Capture the cell that displays the provided text and extract its (X, Y) central coordinate. 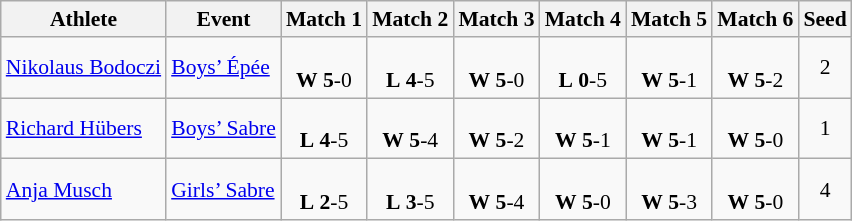
Seed (824, 19)
Boys’ Épée (224, 68)
W 5-3 (669, 190)
Event (224, 19)
Match 3 (496, 19)
1 (824, 128)
Match 5 (669, 19)
Match 2 (410, 19)
Girls’ Sabre (224, 190)
Athlete (84, 19)
L 3-5 (410, 190)
4 (824, 190)
L 0-5 (583, 68)
Match 1 (324, 19)
Richard Hübers (84, 128)
Match 4 (583, 19)
L 2-5 (324, 190)
Match 6 (755, 19)
Nikolaus Bodoczi (84, 68)
Anja Musch (84, 190)
2 (824, 68)
Boys’ Sabre (224, 128)
